Return the (x, y) coordinate for the center point of the cell that contains the specified text.  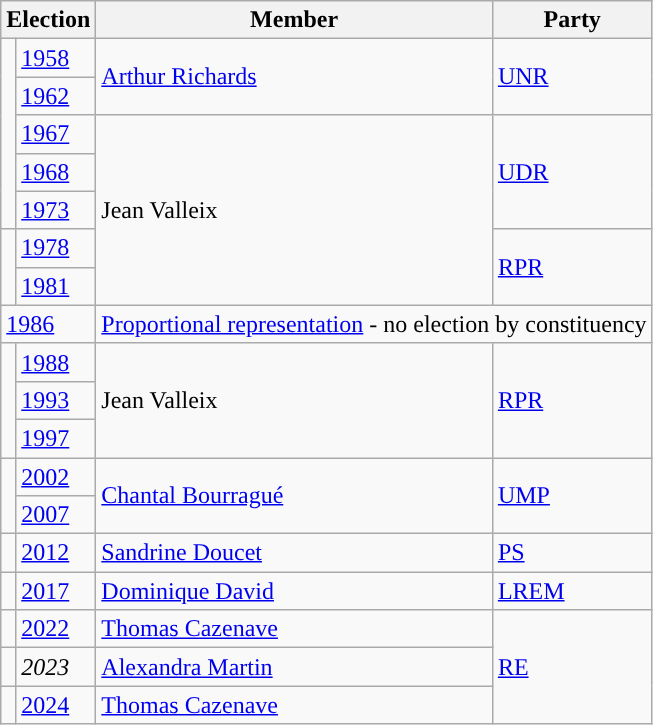
Dominique David (294, 591)
LREM (572, 591)
1981 (56, 286)
RE (572, 667)
2007 (56, 515)
1997 (56, 438)
UDR (572, 172)
Chantal Bourragué (294, 496)
Arthur Richards (294, 77)
Member (294, 20)
1988 (56, 362)
UMP (572, 496)
Proportional representation - no election by constituency (374, 324)
1958 (56, 58)
Election (48, 20)
1978 (56, 248)
2012 (56, 553)
Alexandra Martin (294, 667)
2002 (56, 477)
1993 (56, 400)
Sandrine Doucet (294, 553)
1986 (48, 324)
2024 (56, 705)
UNR (572, 77)
PS (572, 553)
Party (572, 20)
1967 (56, 134)
1968 (56, 172)
2017 (56, 591)
2023 (56, 667)
1973 (56, 210)
1962 (56, 96)
2022 (56, 629)
